Extract the (x, y) coordinate from the center of the cell holding the provided text.  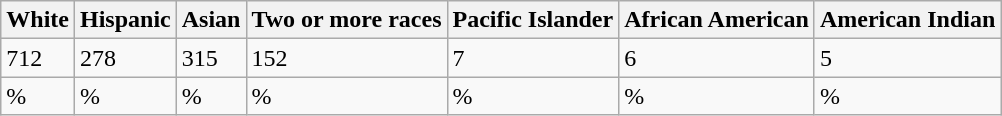
152 (346, 58)
278 (125, 58)
American Indian (907, 20)
White (38, 20)
Pacific Islander (533, 20)
6 (717, 58)
African American (717, 20)
712 (38, 58)
Asian (211, 20)
5 (907, 58)
315 (211, 58)
Two or more races (346, 20)
Hispanic (125, 20)
7 (533, 58)
